Extract the [x, y] coordinate from the center of the cell holding the provided text.  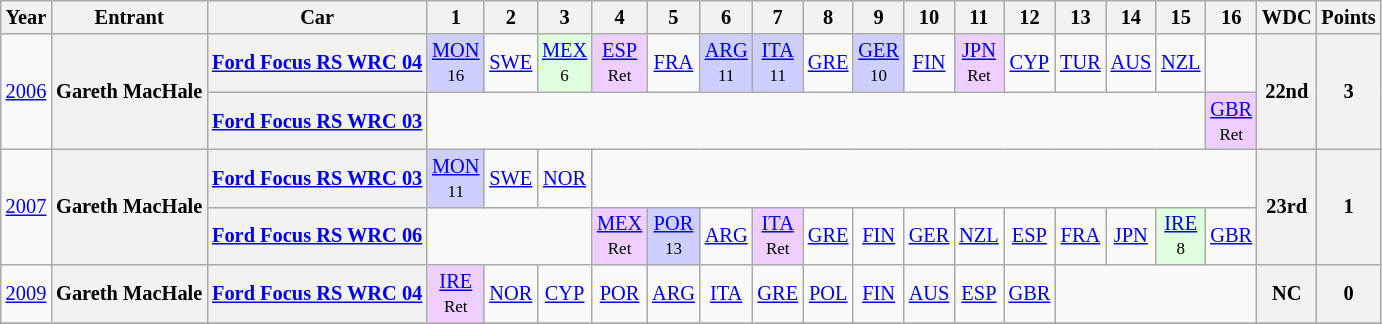
2009 [26, 294]
12 [1030, 17]
Ford Focus RS WRC 06 [317, 236]
ITA11 [778, 63]
5 [674, 17]
10 [929, 17]
IRE8 [1180, 236]
ARG11 [726, 63]
9 [878, 17]
WDC [1287, 17]
15 [1180, 17]
2 [510, 17]
11 [978, 17]
JPN [1131, 236]
ITA [726, 294]
13 [1080, 17]
7 [778, 17]
0 [1348, 294]
GER10 [878, 63]
2007 [26, 206]
POR [620, 294]
8 [828, 17]
4 [620, 17]
MON16 [456, 63]
23rd [1287, 206]
22nd [1287, 92]
ESPRet [620, 63]
POR13 [674, 236]
NC [1287, 294]
Year [26, 17]
IRERet [456, 294]
Car [317, 17]
MEX6 [564, 63]
JPNRet [978, 63]
2006 [26, 92]
GER [929, 236]
MEXRet [620, 236]
Entrant [129, 17]
6 [726, 17]
14 [1131, 17]
16 [1231, 17]
ITARet [778, 236]
GBRRet [1231, 121]
POL [828, 294]
Points [1348, 17]
MON11 [456, 178]
TUR [1080, 63]
